Determine the (X, Y) coordinate at the center of the cell enclosing the given text.  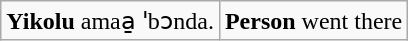
Yikolu amaa̱ ꞌbɔnda. (110, 21)
Person went there (313, 21)
